Scan for the cell matching the given text and deliver its (X, Y) coordinate at center. 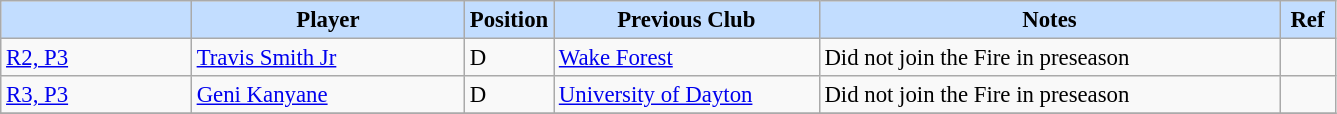
Player (328, 20)
Geni Kanyane (328, 95)
Travis Smith Jr (328, 58)
R2, P3 (96, 58)
R3, P3 (96, 95)
Previous Club (687, 20)
University of Dayton (687, 95)
Ref (1308, 20)
Wake Forest (687, 58)
Position (508, 20)
Notes (1050, 20)
